Capture the cell that displays the provided text and extract its (X, Y) central coordinate. 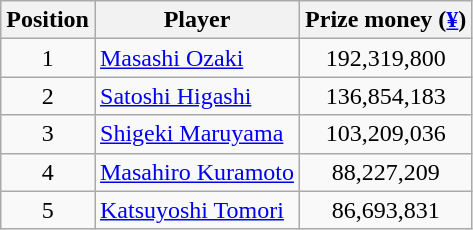
Player (196, 20)
Katsuyoshi Tomori (196, 210)
Masashi Ozaki (196, 58)
86,693,831 (386, 210)
88,227,209 (386, 172)
3 (48, 134)
103,209,036 (386, 134)
2 (48, 96)
1 (48, 58)
Shigeki Maruyama (196, 134)
136,854,183 (386, 96)
Masahiro Kuramoto (196, 172)
Prize money (¥) (386, 20)
192,319,800 (386, 58)
4 (48, 172)
5 (48, 210)
Position (48, 20)
Satoshi Higashi (196, 96)
